Pinpoint the cell where the given text exists, returning its (X, Y) midpoint coordinate. 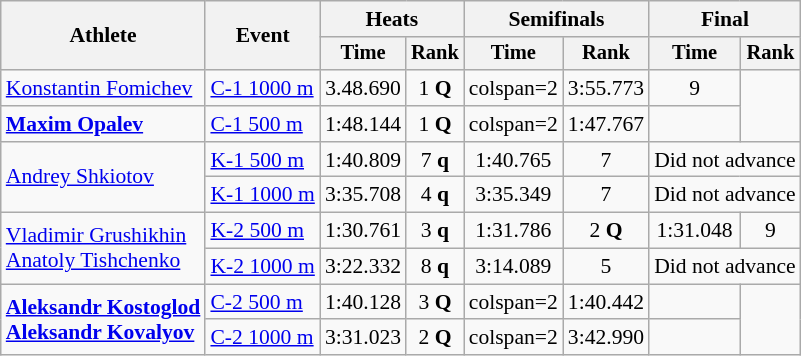
Aleksandr KostoglodAleksandr Kovalyov (104, 320)
C-2 500 m (262, 302)
1:47.767 (606, 124)
3 q (435, 231)
1:48.144 (363, 124)
Konstantin Fomichev (104, 88)
7 q (435, 160)
3:35.708 (363, 195)
3:42.990 (606, 338)
K-2 500 m (262, 231)
3.48.690 (363, 88)
3:22.332 (363, 267)
K-1 1000 m (262, 195)
1:40.809 (363, 160)
Semifinals (556, 19)
8 q (435, 267)
1:30.761 (363, 231)
C-1 1000 m (262, 88)
1:40.128 (363, 302)
5 (606, 267)
3:35.349 (514, 195)
Heats (392, 19)
C-2 1000 m (262, 338)
Final (725, 19)
3:14.089 (514, 267)
3:31.023 (363, 338)
K-1 500 m (262, 160)
Athlete (104, 36)
1:40.765 (514, 160)
1:31.786 (514, 231)
1:40.442 (606, 302)
Maxim Opalev (104, 124)
4 q (435, 195)
Event (262, 36)
Vladimir GrushikhinAnatoly Tishchenko (104, 248)
3 Q (435, 302)
Andrey Shkiotov (104, 178)
1:31.048 (694, 231)
K-2 1000 m (262, 267)
3:55.773 (606, 88)
C-1 500 m (262, 124)
